Search for the cell housing the specified text and yield its (X, Y) center coordinate. 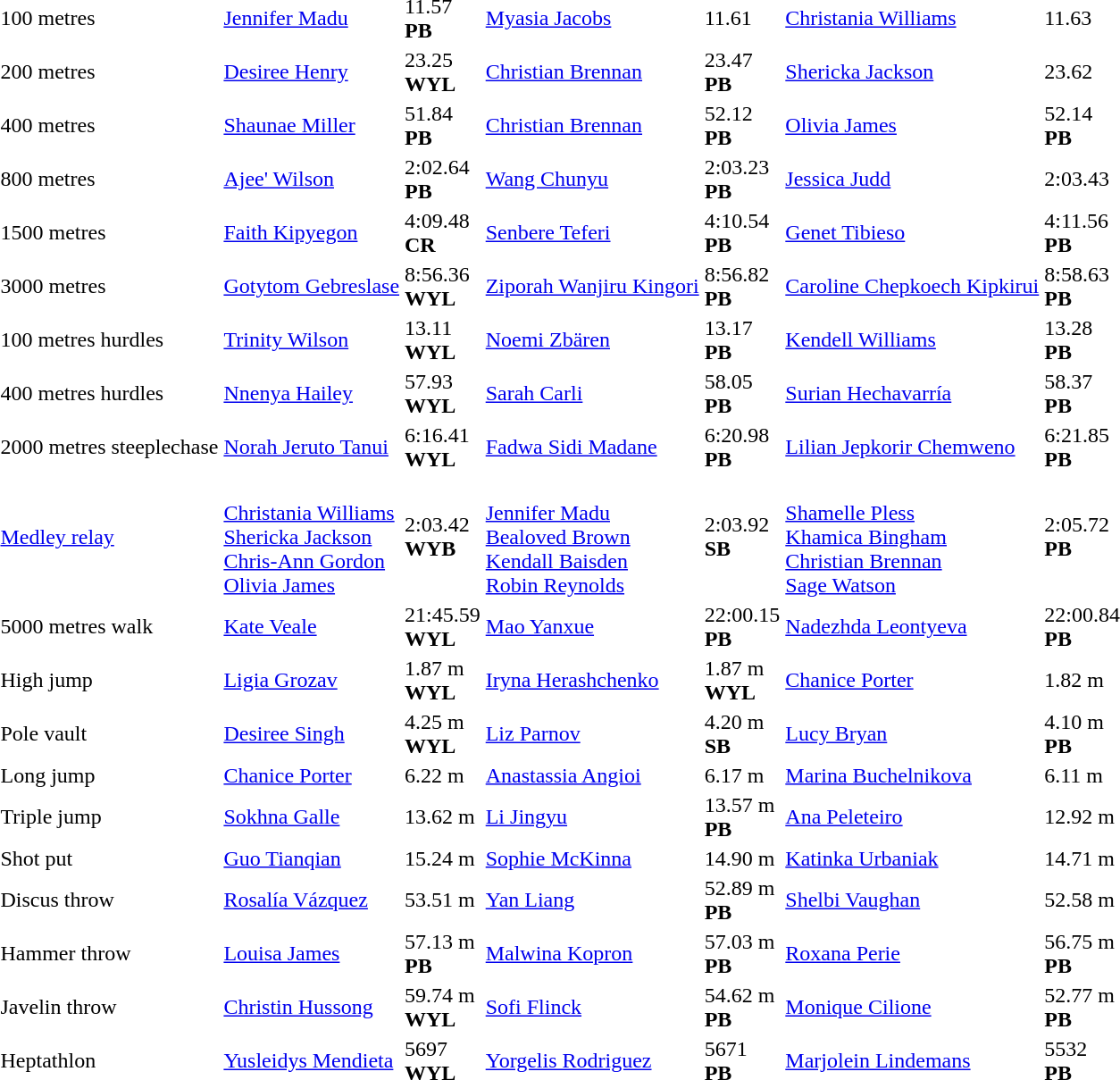
59.74 mWYL (443, 1008)
Rosalía Vázquez (312, 900)
6.22 m (443, 775)
Lilian Jepkorir Chemweno (913, 447)
Desiree Henry (312, 71)
Ligia Grozav (312, 681)
13.17PB (742, 339)
Louisa James (312, 954)
8:56.36WYL (443, 286)
Mao Yanxue (592, 627)
2:03.92 SB (742, 537)
Desiree Singh (312, 734)
Ana Peleteiro (913, 816)
Olivia James (913, 125)
Caroline Chepkoech Kipkirui (913, 286)
Iryna Herashchenko (592, 681)
23.25 WYL (443, 71)
13.11WYL (443, 339)
Guo Tianqian (312, 858)
Liz Parnov (592, 734)
Kendell Williams (913, 339)
13.57 mPB (742, 816)
53.51 m (443, 900)
23.47PB (742, 71)
Gotytom Gebreslase (312, 286)
Senbere Teferi (592, 232)
Nnenya Hailey (312, 393)
Anastassia Angioi (592, 775)
Jennifer MaduBealoved BrownKendall BaisdenRobin Reynolds (592, 537)
21:45.59WYL (443, 627)
2:03.23 PB (742, 179)
6:20.98 PB (742, 447)
Shelbi Vaughan (913, 900)
6:16.41 WYL (443, 447)
15.24 m (443, 858)
Ziporah Wanjiru Kingori (592, 286)
Noemi Zbären (592, 339)
Faith Kipyegon (312, 232)
Jessica Judd (913, 179)
Christania WilliamsShericka JacksonChris-Ann GordonOlivia James (312, 537)
14.90 m (742, 858)
Sarah Carli (592, 393)
57.03 mPB (742, 954)
Ajee' Wilson (312, 179)
Yan Liang (592, 900)
Trinity Wilson (312, 339)
Shamelle PlessKhamica BinghamChristian BrennanSage Watson (913, 537)
Christin Hussong (312, 1008)
Malwina Kopron (592, 954)
4.20 mSB (742, 734)
Sophie McKinna (592, 858)
Nadezhda Leontyeva (913, 627)
Norah Jeruto Tanui (312, 447)
Sokhna Galle (312, 816)
Genet Tibieso (913, 232)
Sofi Flinck (592, 1008)
13.62 m (443, 816)
4:09.48 CR (443, 232)
57.93 WYL (443, 393)
Marina Buchelnikova (913, 775)
Fadwa Sidi Madane (592, 447)
Kate Veale (312, 627)
Shericka Jackson (913, 71)
Roxana Perie (913, 954)
Wang Chunyu (592, 179)
51.84PB (443, 125)
Katinka Urbaniak (913, 858)
Monique Cilione (913, 1008)
Li Jingyu (592, 816)
57.13 mPB (443, 954)
2:02.64 PB (443, 179)
Shaunae Miller (312, 125)
4.25 mWYL (443, 734)
54.62 mPB (742, 1008)
4:10.54PB (742, 232)
58.05PB (742, 393)
Lucy Bryan (913, 734)
2:03.42 WYB (443, 537)
52.12PB (742, 125)
6.17 m (742, 775)
8:56.82PB (742, 286)
22:00.15PB (742, 627)
Surian Hechavarría (913, 393)
52.89 mPB (742, 900)
